Identify which cell holds the provided text, then report its (X, Y) central coordinate. 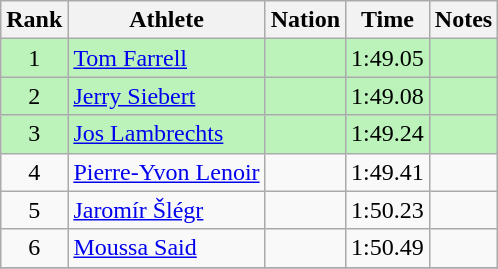
3 (34, 134)
Tom Farrell (166, 58)
1:49.24 (388, 134)
Jaromír Šlégr (166, 210)
5 (34, 210)
1:49.08 (388, 96)
1:49.05 (388, 58)
4 (34, 172)
Jos Lambrechts (166, 134)
Notes (463, 20)
Nation (305, 20)
1 (34, 58)
1:49.41 (388, 172)
2 (34, 96)
1:50.23 (388, 210)
Moussa Said (166, 248)
1:50.49 (388, 248)
6 (34, 248)
Pierre-Yvon Lenoir (166, 172)
Jerry Siebert (166, 96)
Rank (34, 20)
Athlete (166, 20)
Time (388, 20)
